Scan for the cell matching the given text and deliver its (X, Y) coordinate at center. 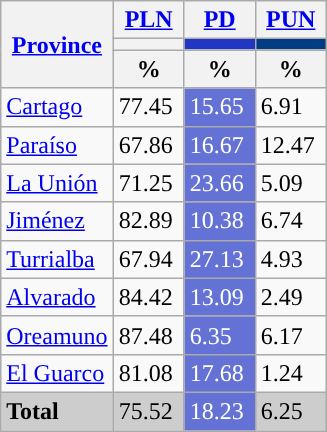
6.74 (290, 221)
82.89 (148, 221)
6.35 (220, 335)
Province (57, 44)
84.42 (148, 297)
Jiménez (57, 221)
10.38 (220, 221)
18.23 (220, 411)
PD (220, 20)
87.48 (148, 335)
Alvarado (57, 297)
PLN (148, 20)
5.09 (290, 183)
Oreamuno (57, 335)
75.52 (148, 411)
27.13 (220, 259)
PUN (290, 20)
Total (57, 411)
81.08 (148, 373)
6.25 (290, 411)
77.45 (148, 107)
4.93 (290, 259)
23.66 (220, 183)
6.17 (290, 335)
15.65 (220, 107)
12.47 (290, 145)
La Unión (57, 183)
71.25 (148, 183)
67.86 (148, 145)
17.68 (220, 373)
Cartago (57, 107)
16.67 (220, 145)
13.09 (220, 297)
Paraíso (57, 145)
El Guarco (57, 373)
1.24 (290, 373)
67.94 (148, 259)
2.49 (290, 297)
Turrialba (57, 259)
6.91 (290, 107)
